For the text-containing cell, return its midpoint in (x, y) coordinate format. 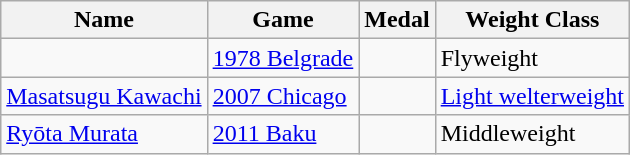
Middleweight (532, 134)
Flyweight (532, 58)
Ryōta Murata (104, 134)
2007 Chicago (283, 96)
Medal (397, 20)
Game (283, 20)
Name (104, 20)
Masatsugu Kawachi (104, 96)
Light welterweight (532, 96)
2011 Baku (283, 134)
Weight Class (532, 20)
1978 Belgrade (283, 58)
